Identify which cell holds the provided text, then report its (x, y) central coordinate. 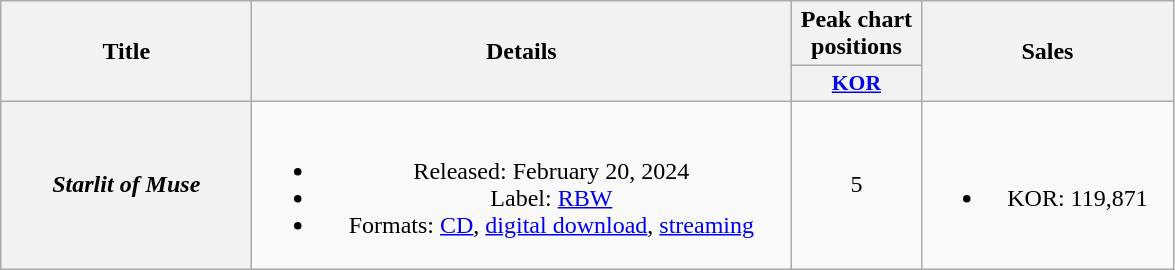
Sales (1048, 52)
5 (856, 184)
Title (126, 52)
Details (522, 52)
KOR: 119,871 (1048, 184)
Released: February 20, 2024Label: RBWFormats: CD, digital download, streaming (522, 184)
Peak chart positions (856, 34)
KOR (856, 84)
Starlit of Muse (126, 184)
